Locate the cell with the specified text and output its [x, y] center coordinate. 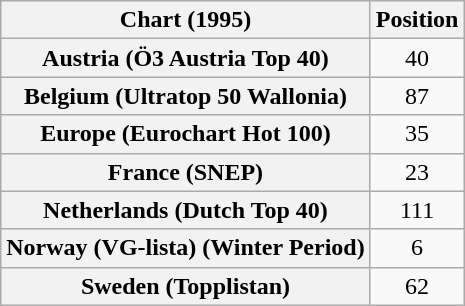
23 [417, 172]
France (SNEP) [186, 172]
Norway (VG-lista) (Winter Period) [186, 248]
35 [417, 134]
Austria (Ö3 Austria Top 40) [186, 58]
87 [417, 96]
Sweden (Topplistan) [186, 286]
Belgium (Ultratop 50 Wallonia) [186, 96]
Netherlands (Dutch Top 40) [186, 210]
6 [417, 248]
62 [417, 286]
111 [417, 210]
Europe (Eurochart Hot 100) [186, 134]
Position [417, 20]
Chart (1995) [186, 20]
40 [417, 58]
